From the cell containing the given text, extract its center point as (X, Y) coordinate. 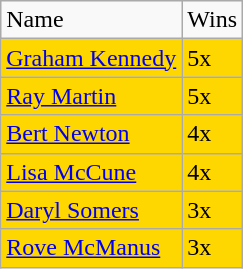
Bert Newton (92, 134)
Lisa McCune (92, 172)
Name (92, 20)
Ray Martin (92, 96)
Rove McManus (92, 248)
Graham Kennedy (92, 58)
Daryl Somers (92, 210)
Wins (212, 20)
